Determine the [X, Y] coordinate at the center of the cell enclosing the given text.  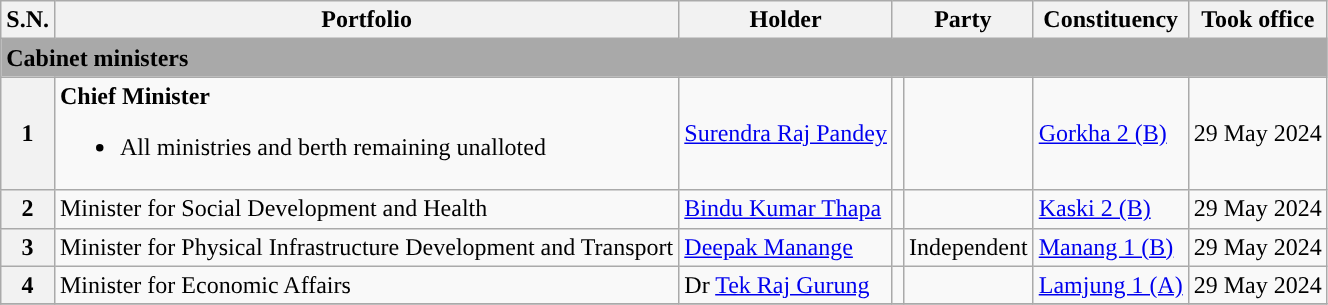
Chief MinisterAll ministries and berth remaining unalloted [366, 134]
Bindu Kumar Thapa [786, 209]
Surendra Raj Pandey [786, 134]
Lamjung 1 (A) [1110, 285]
Deepak Manange [786, 247]
Manang 1 (B) [1110, 247]
4 [28, 285]
Gorkha 2 (B) [1110, 134]
Took office [1258, 20]
Constituency [1110, 20]
Dr Tek Raj Gurung [786, 285]
1 [28, 134]
Party [962, 20]
Cabinet ministers [664, 58]
Minister for Social Development and Health [366, 209]
Holder [786, 20]
S.N. [28, 20]
Kaski 2 (B) [1110, 209]
Portfolio [366, 20]
Minister for Physical Infrastructure Development and Transport [366, 247]
3 [28, 247]
Independent [969, 247]
Minister for Economic Affairs [366, 285]
2 [28, 209]
